Pinpoint the cell where the given text exists, returning its [x, y] midpoint coordinate. 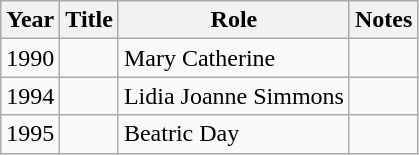
Title [90, 20]
Mary Catherine [234, 58]
Notes [383, 20]
1994 [30, 96]
Year [30, 20]
Role [234, 20]
Lidia Joanne Simmons [234, 96]
Beatric Day [234, 134]
1990 [30, 58]
1995 [30, 134]
